Search for the cell housing the specified text and yield its (x, y) center coordinate. 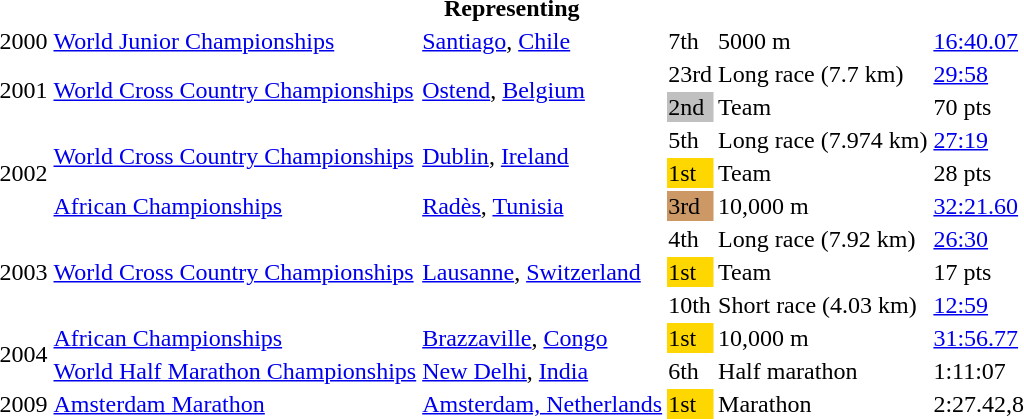
Ostend, Belgium (542, 90)
Marathon (823, 404)
Half marathon (823, 371)
2nd (690, 107)
Dublin, Ireland (542, 156)
Long race (7.974 km) (823, 140)
Short race (4.03 km) (823, 305)
Amsterdam Marathon (235, 404)
Santiago, Chile (542, 41)
World Half Marathon Championships (235, 371)
3rd (690, 206)
Brazzaville, Congo (542, 338)
4th (690, 239)
6th (690, 371)
7th (690, 41)
10th (690, 305)
Radès, Tunisia (542, 206)
Long race (7.92 km) (823, 239)
World Junior Championships (235, 41)
5th (690, 140)
Amsterdam, Netherlands (542, 404)
New Delhi, India (542, 371)
23rd (690, 74)
Long race (7.7 km) (823, 74)
Lausanne, Switzerland (542, 272)
5000 m (823, 41)
